From the cell containing the given text, extract its center point as [x, y] coordinate. 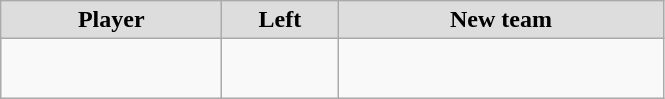
New team [501, 20]
Left [280, 20]
Player [112, 20]
